From the cell containing the given text, extract its center point as (x, y) coordinate. 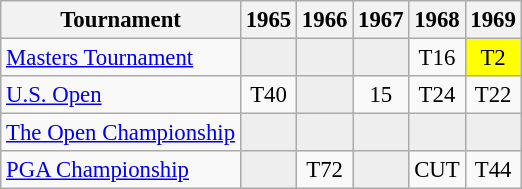
T2 (493, 58)
T72 (325, 170)
T44 (493, 170)
1967 (381, 20)
T22 (493, 95)
1969 (493, 20)
1968 (437, 20)
Masters Tournament (121, 58)
T40 (268, 95)
1965 (268, 20)
1966 (325, 20)
The Open Championship (121, 133)
T24 (437, 95)
T16 (437, 58)
Tournament (121, 20)
PGA Championship (121, 170)
CUT (437, 170)
U.S. Open (121, 95)
15 (381, 95)
